Find where the given text appears and provide that cell's center as (X, Y) coordinate. 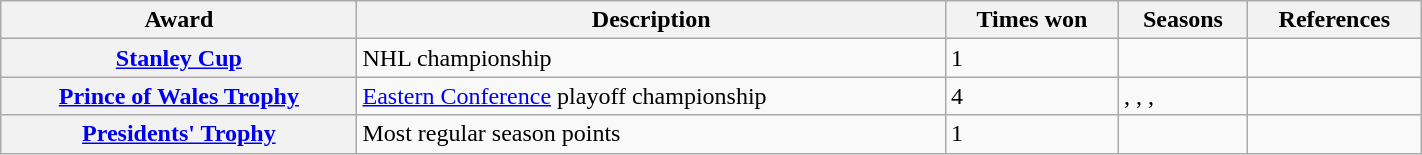
Most regular season points (652, 134)
Award (179, 20)
Stanley Cup (179, 58)
Eastern Conference playoff championship (652, 96)
NHL championship (652, 58)
References (1334, 20)
, , , (1182, 96)
Presidents' Trophy (179, 134)
Prince of Wales Trophy (179, 96)
Description (652, 20)
4 (1032, 96)
Times won (1032, 20)
Seasons (1182, 20)
